Scan for the cell matching the given text and deliver its [X, Y] coordinate at center. 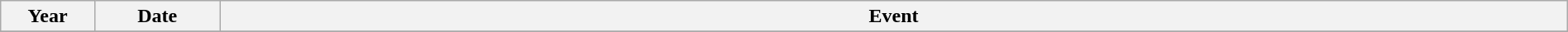
Event [893, 16]
Date [157, 16]
Year [48, 16]
